Capture the cell that displays the provided text and extract its [x, y] central coordinate. 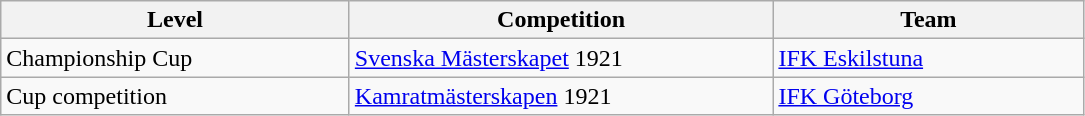
Cup competition [176, 96]
IFK Eskilstuna [928, 58]
Svenska Mästerskapet 1921 [561, 58]
Level [176, 20]
Championship Cup [176, 58]
Competition [561, 20]
Team [928, 20]
Kamratmästerskapen 1921 [561, 96]
IFK Göteborg [928, 96]
